Capture the cell that displays the provided text and extract its (x, y) central coordinate. 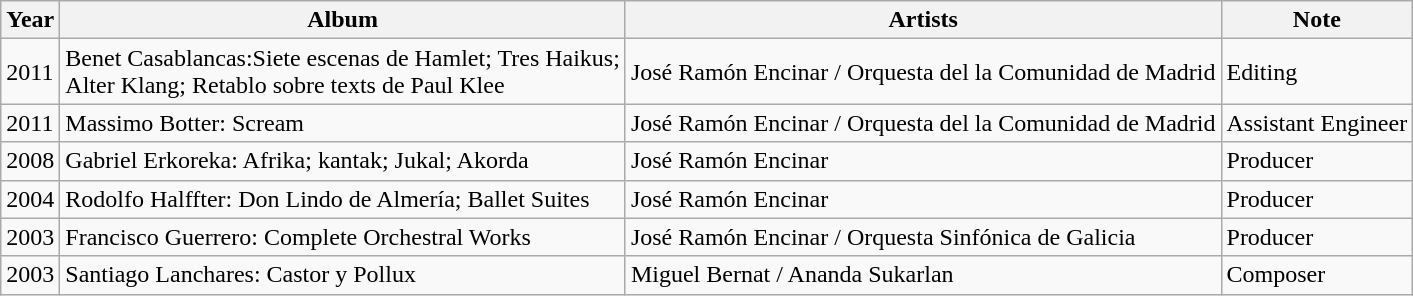
Note (1317, 20)
Composer (1317, 275)
Gabriel Erkoreka: Afrika; kantak; Jukal; Akorda (343, 161)
Artists (923, 20)
Editing (1317, 72)
Massimo Botter: Scream (343, 123)
Rodolfo Halffter: Don Lindo de Almería; Ballet Suites (343, 199)
2008 (30, 161)
José Ramón Encinar / Orquesta Sinfónica de Galicia (923, 237)
Miguel Bernat / Ananda Sukarlan (923, 275)
Album (343, 20)
Francisco Guerrero: Complete Orchestral Works (343, 237)
Santiago Lanchares: Castor y Pollux (343, 275)
Assistant Engineer (1317, 123)
Year (30, 20)
2004 (30, 199)
Benet Casablancas:Siete escenas de Hamlet; Tres Haikus;Alter Klang; Retablo sobre texts de Paul Klee (343, 72)
